Return (x, y) of the center of cell containing provided text 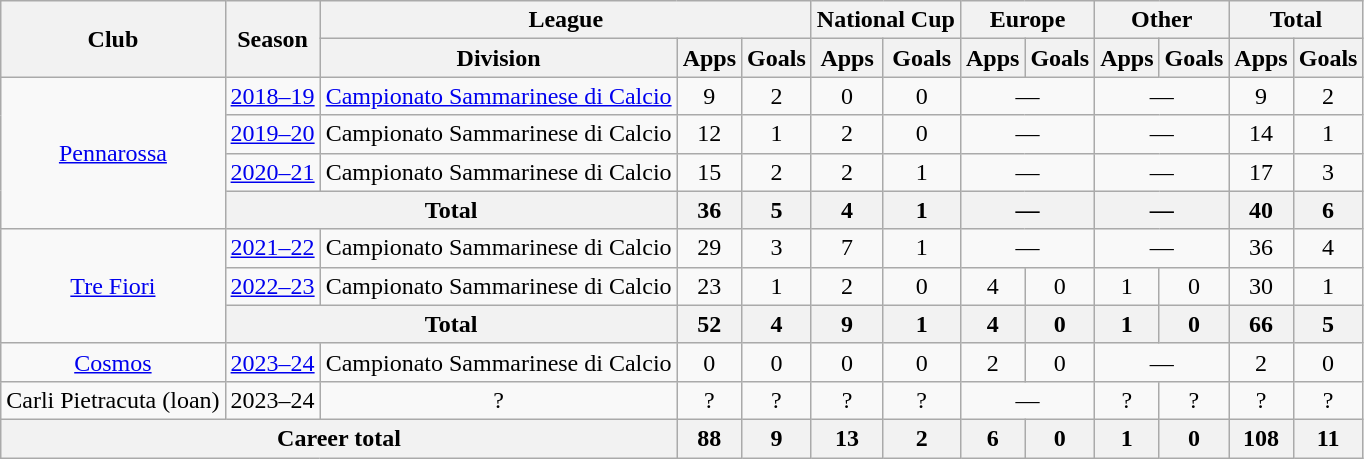
2018–19 (272, 96)
14 (1261, 134)
15 (709, 172)
11 (1328, 438)
2020–21 (272, 172)
12 (709, 134)
Other (1162, 20)
13 (847, 438)
17 (1261, 172)
2022–23 (272, 286)
League (566, 20)
2019–20 (272, 134)
29 (709, 248)
Career total (339, 438)
Division (498, 58)
Tre Fiori (113, 286)
Pennarossa (113, 153)
108 (1261, 438)
Cosmos (113, 362)
88 (709, 438)
2021–22 (272, 248)
Carli Pietracuta (loan) (113, 400)
66 (1261, 324)
7 (847, 248)
Season (272, 39)
30 (1261, 286)
National Cup (886, 20)
52 (709, 324)
23 (709, 286)
40 (1261, 210)
Europe (1027, 20)
Club (113, 39)
